Find where the given text appears and provide that cell's center as (x, y) coordinate. 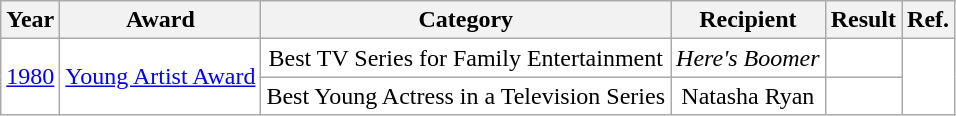
Here's Boomer (748, 58)
Award (160, 20)
Best Young Actress in a Television Series (466, 96)
Result (863, 20)
Young Artist Award (160, 77)
Recipient (748, 20)
Year (30, 20)
Category (466, 20)
Best TV Series for Family Entertainment (466, 58)
Ref. (928, 20)
1980 (30, 77)
Natasha Ryan (748, 96)
